Provide the (x, y) coordinate of the cell's center where the given text is located.  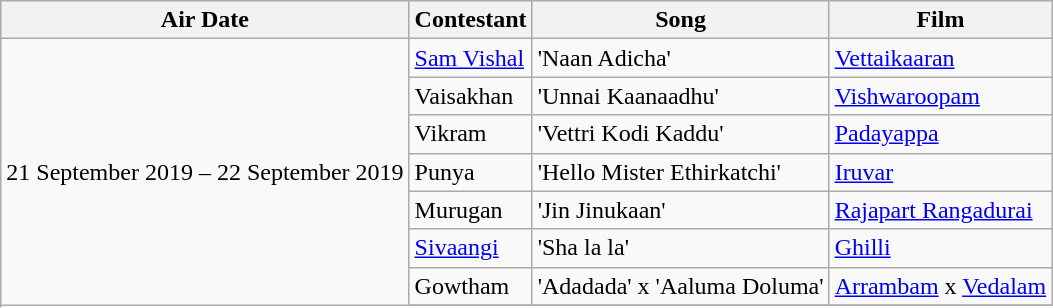
Sivaangi (470, 248)
'Jin Jinukaan' (680, 210)
Ghilli (940, 248)
Air Date (205, 20)
'Adadada' x 'Aaluma Doluma' (680, 286)
Film (940, 20)
Contestant (470, 20)
Padayappa (940, 134)
'Unnai Kaanaadhu' (680, 96)
'Naan Adicha' (680, 58)
Arrambam x Vedalam (940, 286)
Sam Vishal (470, 58)
Iruvar (940, 172)
'Sha la la' (680, 248)
Gowtham (470, 286)
Vikram (470, 134)
21 September 2019 – 22 September 2019 (205, 172)
Murugan (470, 210)
'Hello Mister Ethirkatchi' (680, 172)
Rajapart Rangadurai (940, 210)
Vishwaroopam (940, 96)
Song (680, 20)
Punya (470, 172)
Vettaikaaran (940, 58)
Vaisakhan (470, 96)
'Vettri Kodi Kaddu' (680, 134)
